Search for the cell housing the specified text and yield its (x, y) center coordinate. 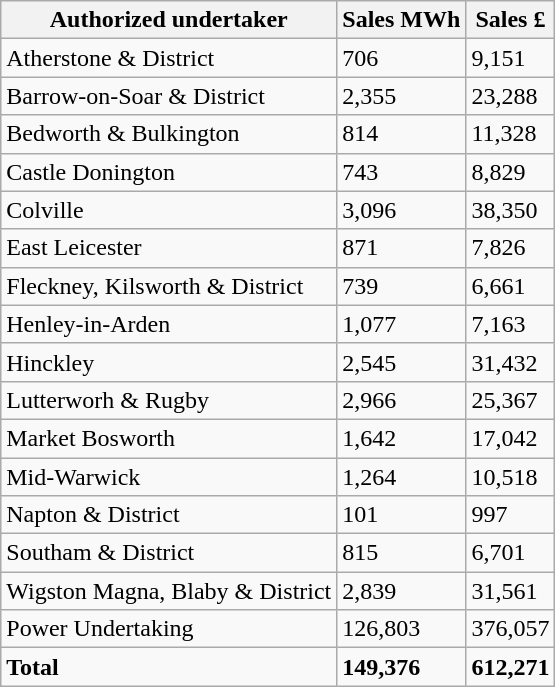
997 (510, 515)
Lutterworh & Rugby (169, 400)
126,803 (402, 629)
Hinckley (169, 362)
11,328 (510, 134)
25,367 (510, 400)
Southam & District (169, 553)
9,151 (510, 58)
2,355 (402, 96)
739 (402, 286)
149,376 (402, 667)
6,701 (510, 553)
38,350 (510, 210)
Castle Donington (169, 172)
743 (402, 172)
376,057 (510, 629)
Colville (169, 210)
6,661 (510, 286)
1,642 (402, 438)
17,042 (510, 438)
Sales MWh (402, 20)
Barrow-on-Soar & District (169, 96)
23,288 (510, 96)
2,839 (402, 591)
3,096 (402, 210)
Authorized undertaker (169, 20)
815 (402, 553)
Bedworth & Bulkington (169, 134)
2,545 (402, 362)
Napton & District (169, 515)
Total (169, 667)
8,829 (510, 172)
612,271 (510, 667)
814 (402, 134)
Power Undertaking (169, 629)
10,518 (510, 477)
2,966 (402, 400)
706 (402, 58)
East Leicester (169, 248)
Sales £ (510, 20)
871 (402, 248)
Henley-in-Arden (169, 324)
Mid-Warwick (169, 477)
1,264 (402, 477)
Market Bosworth (169, 438)
31,561 (510, 591)
Atherstone & District (169, 58)
Wigston Magna, Blaby & District (169, 591)
101 (402, 515)
7,163 (510, 324)
1,077 (402, 324)
31,432 (510, 362)
7,826 (510, 248)
Fleckney, Kilsworth & District (169, 286)
